Extract the (x, y) coordinate from the center of the cell holding the provided text.  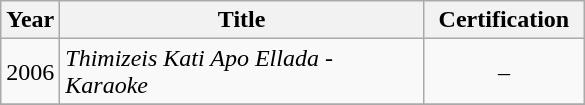
Certification (504, 20)
Title (242, 20)
– (504, 72)
2006 (30, 72)
Year (30, 20)
Thimizeis Kati Apo Ellada - Karaoke (242, 72)
